Determine the (x, y) coordinate at the center of the cell enclosing the given text.  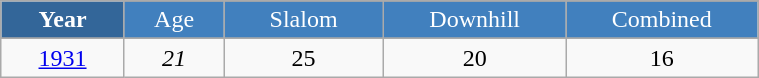
Slalom (304, 20)
16 (662, 58)
Downhill (474, 20)
Age (174, 20)
Combined (662, 20)
Year (63, 20)
1931 (63, 58)
25 (304, 58)
21 (174, 58)
20 (474, 58)
